Pinpoint the cell where the given text exists, returning its (X, Y) midpoint coordinate. 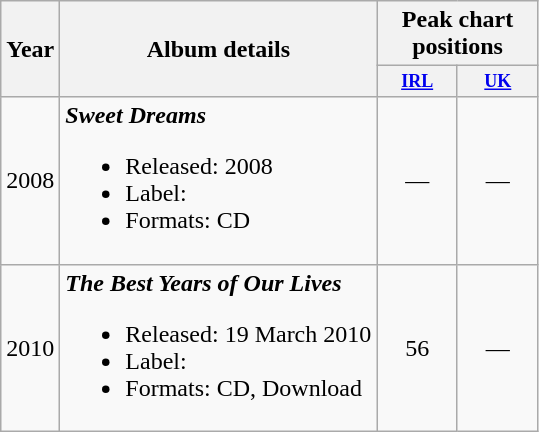
2010 (30, 348)
Year (30, 49)
Peak chart positions (458, 34)
Sweet DreamsReleased: 2008Label:Formats: CD (218, 180)
IRL (418, 82)
2008 (30, 180)
56 (418, 348)
Album details (218, 49)
UK (498, 82)
The Best Years of Our LivesReleased: 19 March 2010Label:Formats: CD, Download (218, 348)
